Identify which cell holds the provided text, then report its (X, Y) central coordinate. 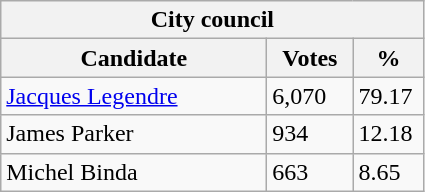
Michel Binda (134, 172)
12.18 (388, 134)
% (388, 58)
Candidate (134, 58)
James Parker (134, 134)
Votes (310, 58)
934 (310, 134)
6,070 (310, 96)
8.65 (388, 172)
City council (212, 20)
663 (310, 172)
79.17 (388, 96)
Jacques Legendre (134, 96)
